Search for the cell housing the specified text and yield its (X, Y) center coordinate. 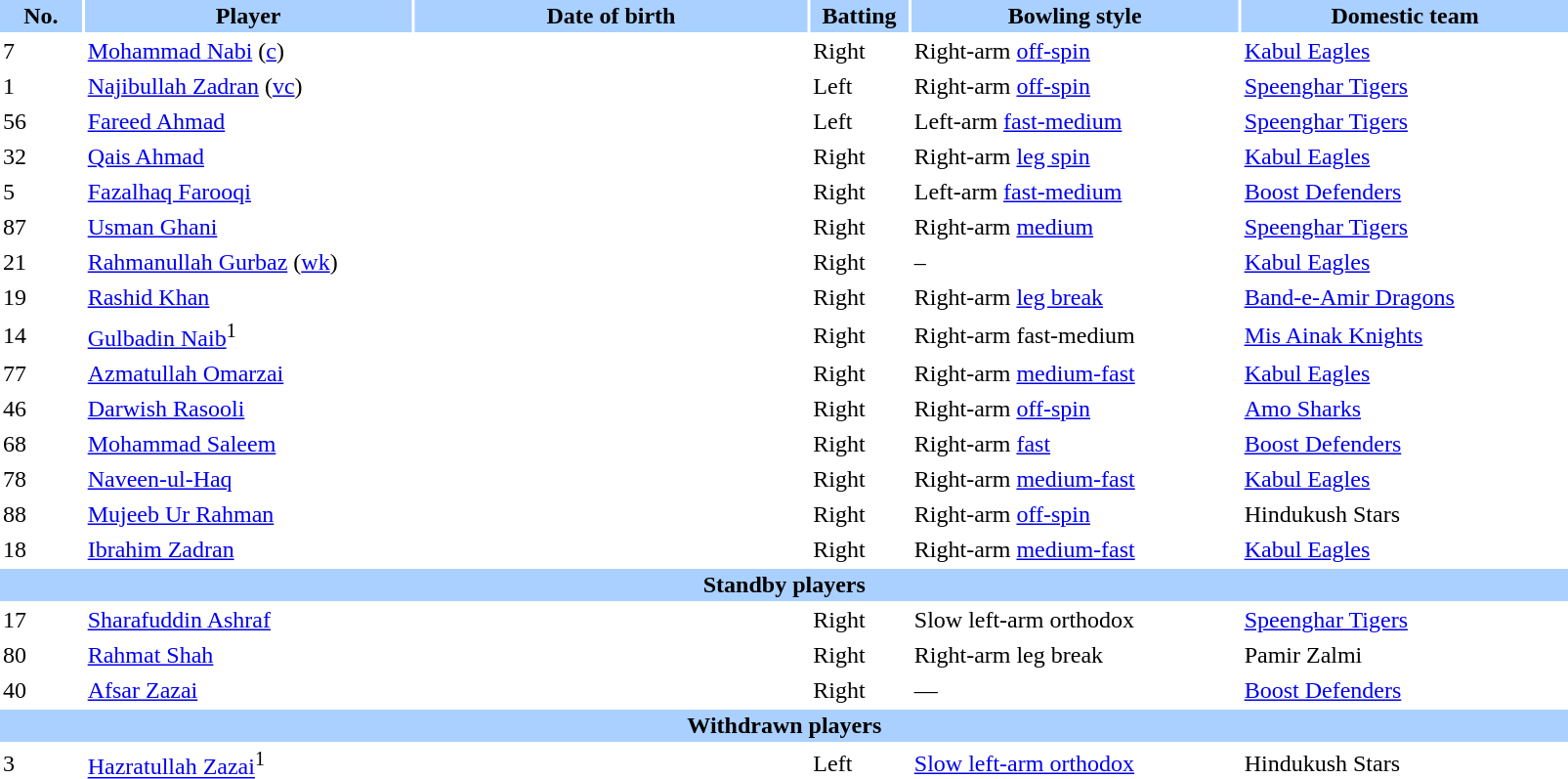
17 (41, 620)
Date of birth (612, 16)
Qais Ahmad (248, 156)
14 (41, 336)
Afsar Zazai (248, 690)
1 (41, 86)
No. (41, 16)
Gulbadin Naib1 (248, 336)
40 (41, 690)
Mujeeb Ur Rahman (248, 514)
46 (41, 409)
7 (41, 51)
Rashid Khan (248, 297)
Player (248, 16)
Sharafuddin Ashraf (248, 620)
Ibrahim Zadran (248, 549)
18 (41, 549)
87 (41, 227)
Darwish Rasooli (248, 409)
32 (41, 156)
Naveen-ul-Haq (248, 479)
Mohammad Nabi (c) (248, 51)
Mohammad Saleem (248, 444)
– (1075, 262)
19 (41, 297)
Right-arm leg spin (1075, 156)
21 (41, 262)
77 (41, 373)
5 (41, 192)
Rahmat Shah (248, 655)
Fazalhaq Farooqi (248, 192)
80 (41, 655)
Najibullah Zadran (vc) (248, 86)
Right-arm fast-medium (1075, 336)
Usman Ghani (248, 227)
Batting (859, 16)
78 (41, 479)
Azmatullah Omarzai (248, 373)
68 (41, 444)
Bowling style (1075, 16)
— (1075, 690)
Fareed Ahmad (248, 121)
88 (41, 514)
Right-arm fast (1075, 444)
56 (41, 121)
Slow left-arm orthodox (1075, 620)
Right-arm medium (1075, 227)
Rahmanullah Gurbaz (wk) (248, 262)
